Search for the cell housing the specified text and yield its [x, y] center coordinate. 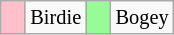
Bogey [142, 17]
Birdie [56, 17]
